For the text-containing cell, return its midpoint in [X, Y] coordinate format. 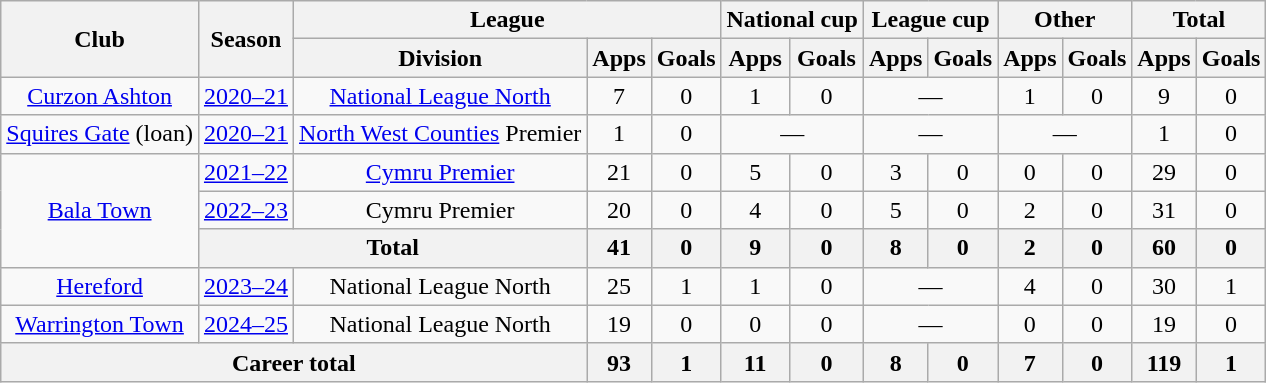
League [507, 20]
North West Counties Premier [440, 134]
41 [619, 248]
Season [246, 39]
11 [755, 362]
20 [619, 210]
31 [1164, 210]
Squires Gate (loan) [100, 134]
Other [1065, 20]
Curzon Ashton [100, 96]
Warrington Town [100, 324]
Division [440, 58]
2024–25 [246, 324]
29 [1164, 172]
Club [100, 39]
30 [1164, 286]
21 [619, 172]
93 [619, 362]
League cup [930, 20]
2021–22 [246, 172]
119 [1164, 362]
National cup [792, 20]
Bala Town [100, 210]
Hereford [100, 286]
25 [619, 286]
60 [1164, 248]
2023–24 [246, 286]
Career total [294, 362]
3 [895, 172]
2022–23 [246, 210]
